Detect which cell encompasses the target text, then output its (x, y) center coordinate. 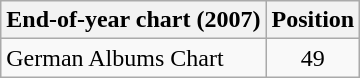
End-of-year chart (2007) (134, 20)
49 (313, 58)
German Albums Chart (134, 58)
Position (313, 20)
